For the text-containing cell, return its midpoint in [x, y] coordinate format. 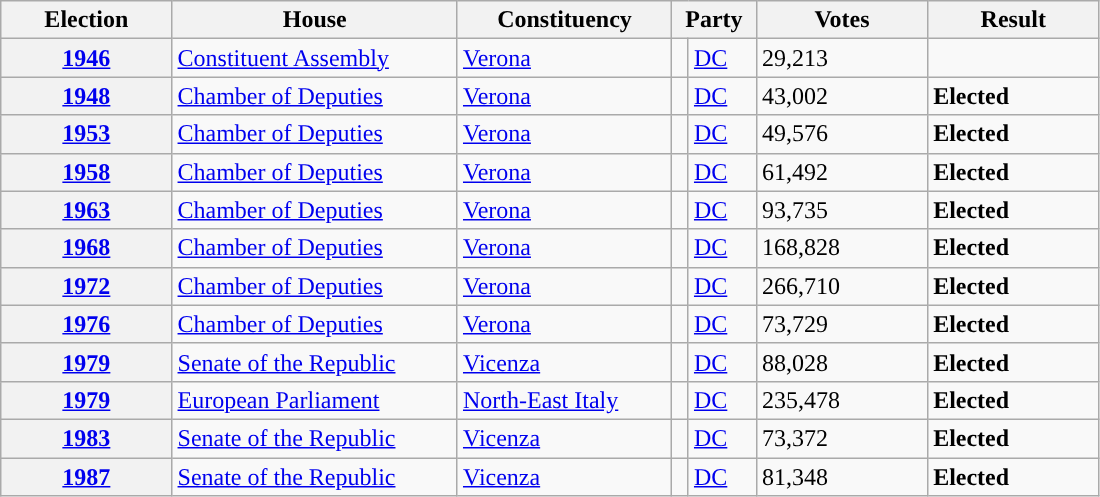
Result [1014, 20]
168,828 [842, 248]
1946 [86, 58]
1983 [86, 438]
Election [86, 20]
1953 [86, 134]
House [314, 20]
European Parliament [314, 400]
266,710 [842, 286]
93,735 [842, 210]
29,213 [842, 58]
235,478 [842, 400]
Constituent Assembly [314, 58]
49,576 [842, 134]
1987 [86, 477]
61,492 [842, 172]
North-East Italy [564, 400]
1963 [86, 210]
Votes [842, 20]
43,002 [842, 96]
1948 [86, 96]
1968 [86, 248]
1958 [86, 172]
Constituency [564, 20]
73,372 [842, 438]
Party [714, 20]
73,729 [842, 324]
1972 [86, 286]
1976 [86, 324]
88,028 [842, 362]
81,348 [842, 477]
